Pinpoint the cell where the given text exists, returning its [X, Y] midpoint coordinate. 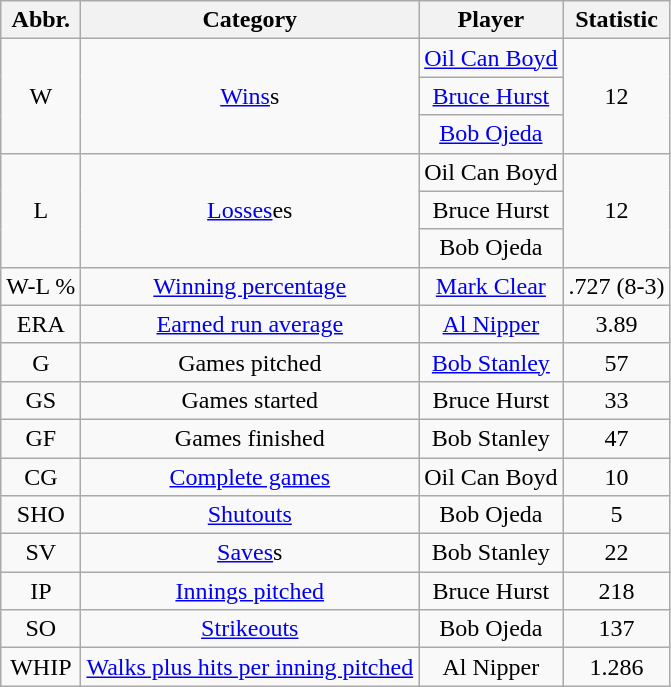
5 [616, 515]
SO [41, 629]
Complete games [250, 477]
Abbr. [41, 20]
Shutouts [250, 515]
Innings pitched [250, 591]
L [41, 210]
Games pitched [250, 362]
Losseses [250, 210]
Mark Clear [491, 286]
GS [41, 400]
3.89 [616, 324]
G [41, 362]
SHO [41, 515]
33 [616, 400]
SV [41, 553]
57 [616, 362]
1.286 [616, 667]
Player [491, 20]
22 [616, 553]
WHIP [41, 667]
GF [41, 438]
ERA [41, 324]
Games started [250, 400]
218 [616, 591]
Games finished [250, 438]
Strikeouts [250, 629]
137 [616, 629]
Winss [250, 96]
W [41, 96]
IP [41, 591]
10 [616, 477]
W-L % [41, 286]
Savess [250, 553]
Category [250, 20]
Winning percentage [250, 286]
.727 (8-3) [616, 286]
Walks plus hits per inning pitched [250, 667]
CG [41, 477]
Earned run average [250, 324]
Statistic [616, 20]
47 [616, 438]
